Identify which cell holds the provided text, then report its (x, y) central coordinate. 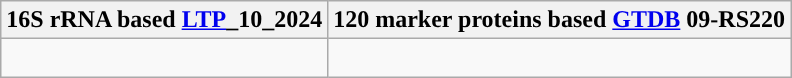
120 marker proteins based GTDB 09-RS220 (560, 20)
16S rRNA based LTP_10_2024 (164, 20)
